Return the [x, y] coordinate for the center point of the cell that contains the specified text.  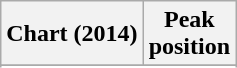
Peakposition [189, 34]
Chart (2014) [72, 34]
